Return (x, y) of the center of cell containing provided text 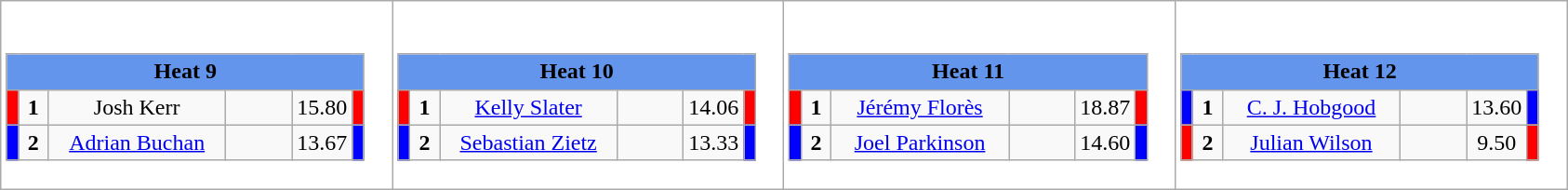
Heat 9 1 Josh Kerr 15.80 2 Adrian Buchan 13.67 (197, 95)
Heat 11 (968, 72)
Adrian Buchan (138, 142)
13.33 (714, 142)
Josh Kerr (138, 107)
Sebastian Zietz (528, 142)
Julian Wilson (1311, 142)
15.80 (322, 107)
Heat 9 (185, 72)
13.60 (1497, 107)
18.87 (1105, 107)
Heat 12 1 C. J. Hobgood 13.60 2 Julian Wilson 9.50 (1371, 95)
13.67 (322, 142)
Kelly Slater (528, 107)
C. J. Hobgood (1311, 107)
Jérémy Florès (921, 107)
9.50 (1497, 142)
Heat 10 (577, 72)
Heat 11 1 Jérémy Florès 18.87 2 Joel Parkinson 14.60 (980, 95)
Joel Parkinson (921, 142)
Heat 10 1 Kelly Slater 14.06 2 Sebastian Zietz 13.33 (588, 95)
14.06 (714, 107)
Heat 12 (1360, 72)
14.60 (1105, 142)
